Identify which cell holds the provided text, then report its (x, y) central coordinate. 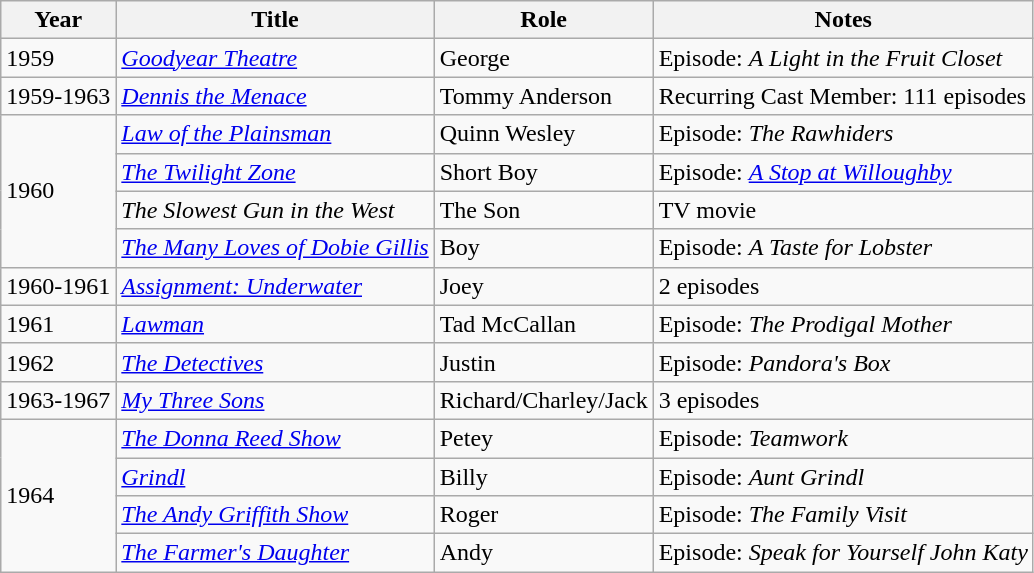
1960 (58, 191)
Episode: A Light in the Fruit Closet (843, 58)
Grindl (275, 477)
Recurring Cast Member: 111 episodes (843, 96)
Episode: Aunt Grindl (843, 477)
The Slowest Gun in the West (275, 210)
Richard/Charley/Jack (544, 400)
Title (275, 20)
The Twilight Zone (275, 172)
Episode: A Taste for Lobster (843, 248)
The Detectives (275, 362)
The Donna Reed Show (275, 438)
1962 (58, 362)
The Son (544, 210)
Lawman (275, 324)
2 episodes (843, 286)
Petey (544, 438)
Boy (544, 248)
Joey (544, 286)
Episode: The Family Visit (843, 515)
Episode: The Prodigal Mother (843, 324)
George (544, 58)
Episode: The Rawhiders (843, 134)
1960-1961 (58, 286)
1963-1967 (58, 400)
Roger (544, 515)
1961 (58, 324)
Quinn Wesley (544, 134)
Dennis the Menace (275, 96)
Tommy Anderson (544, 96)
Episode: Pandora's Box (843, 362)
1959 (58, 58)
Notes (843, 20)
TV movie (843, 210)
Law of the Plainsman (275, 134)
Episode: Speak for Yourself John Katy (843, 553)
1959-1963 (58, 96)
Episode: Teamwork (843, 438)
Goodyear Theatre (275, 58)
Year (58, 20)
Assignment: Underwater (275, 286)
Role (544, 20)
The Many Loves of Dobie Gillis (275, 248)
1964 (58, 495)
Justin (544, 362)
Tad McCallan (544, 324)
The Farmer's Daughter (275, 553)
Andy (544, 553)
My Three Sons (275, 400)
Short Boy (544, 172)
Billy (544, 477)
3 episodes (843, 400)
The Andy Griffith Show (275, 515)
Episode: A Stop at Willoughby (843, 172)
